Provide the [x, y] coordinate of the cell's center where the given text is located.  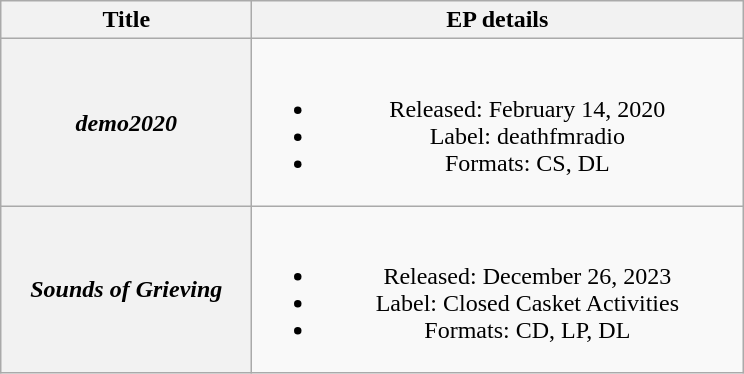
EP details [498, 20]
demo2020 [126, 122]
Title [126, 20]
Sounds of Grieving [126, 290]
Released: February 14, 2020Label: deathfmradioFormats: CS, DL [498, 122]
Released: December 26, 2023Label: Closed Casket ActivitiesFormats: CD, LP, DL [498, 290]
